Return [x, y] of the center of cell containing provided text 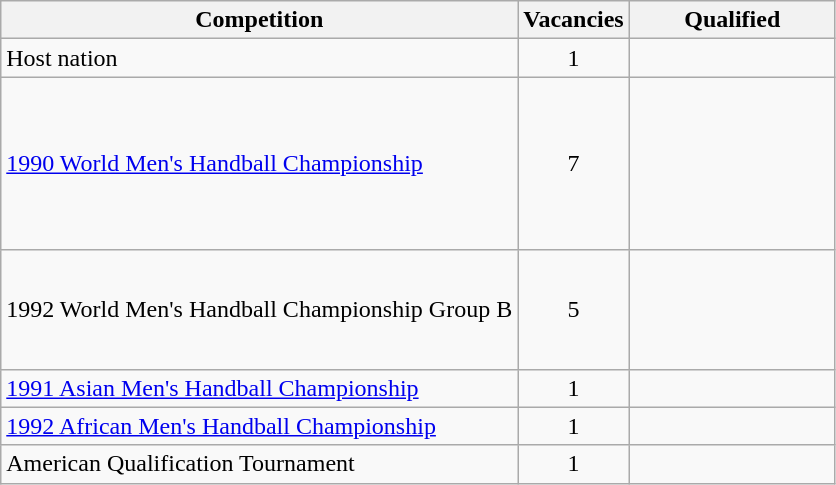
1992 World Men's Handball Championship Group B [260, 310]
7 [574, 164]
Host nation [260, 58]
Competition [260, 20]
Vacancies [574, 20]
Qualified [732, 20]
American Qualification Tournament [260, 464]
1992 African Men's Handball Championship [260, 426]
5 [574, 310]
1991 Asian Men's Handball Championship [260, 388]
1990 World Men's Handball Championship [260, 164]
